Scan for the cell matching the given text and deliver its (x, y) coordinate at center. 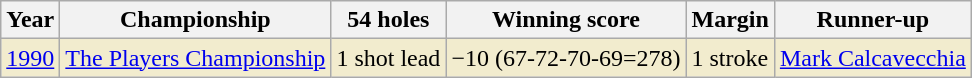
Year (30, 20)
54 holes (388, 20)
Championship (196, 20)
1990 (30, 58)
1 stroke (730, 58)
1 shot lead (388, 58)
Margin (730, 20)
The Players Championship (196, 58)
Winning score (566, 20)
−10 (67-72-70-69=278) (566, 58)
Runner-up (872, 20)
Mark Calcavecchia (872, 58)
